Provide the (x, y) coordinate of the cell's center where the given text is located.  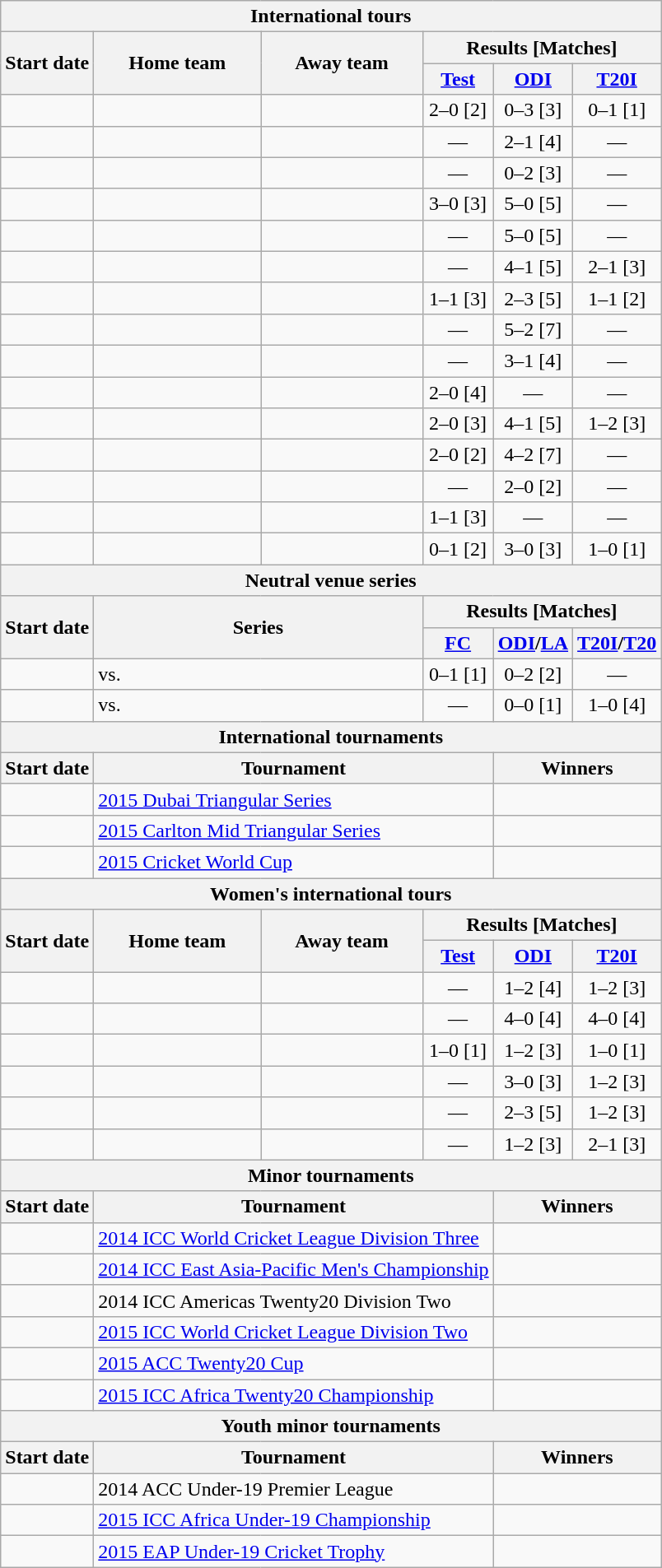
International tournaments (331, 737)
5–2 [7] (533, 329)
Minor tournaments (331, 1175)
2014 ACC Under-19 Premier League (293, 1489)
FC (458, 643)
Women's international tours (331, 893)
2–0 [3] (458, 424)
2015 ACC Twenty20 Cup (293, 1363)
0–2 [2] (533, 674)
4–2 [7] (533, 455)
0–1 [2] (458, 549)
0–0 [1] (533, 705)
ODI/LA (533, 643)
2014 ICC Americas Twenty20 Division Two (293, 1300)
1–0 [4] (618, 705)
0–2 [3] (533, 173)
2014 ICC World Cricket League Division Three (293, 1238)
International tours (331, 16)
2015 ICC World Cricket League Division Two (293, 1332)
2015 ICC Africa Twenty20 Championship (293, 1395)
Neutral venue series (331, 580)
2015 Cricket World Cup (293, 862)
2015 Carlton Mid Triangular Series (293, 831)
T20I/T20 (618, 643)
Youth minor tournaments (331, 1426)
3–1 [4] (533, 361)
Series (259, 627)
2015 Dubai Triangular Series (293, 799)
1–2 [4] (533, 988)
2014 ICC East Asia-Pacific Men's Championship (293, 1269)
2–1 [4] (533, 142)
2015 EAP Under-19 Cricket Trophy (293, 1552)
2–0 [4] (458, 393)
2015 ICC Africa Under-19 Championship (293, 1520)
1–1 [2] (618, 298)
0–3 [3] (533, 110)
